For the text-containing cell, return its midpoint in (x, y) coordinate format. 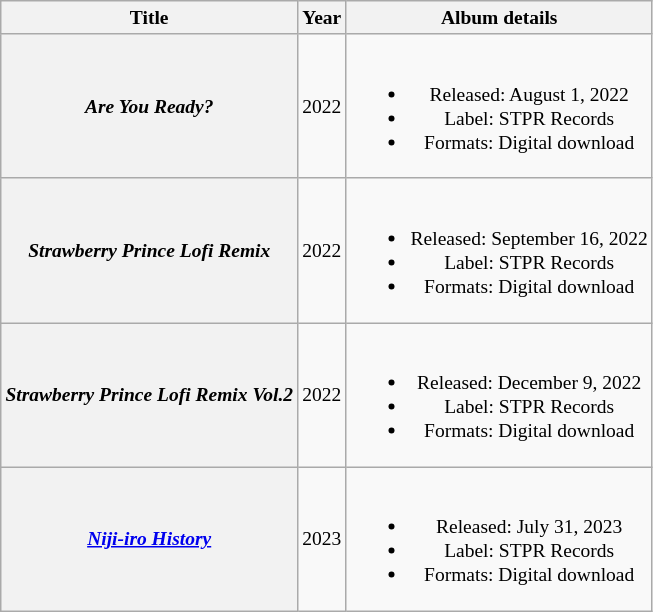
Year (322, 18)
Released: December 9, 2022Label: STPR RecordsFormats: Digital download (499, 395)
2023 (322, 539)
Title (150, 18)
Strawberry Prince Lofi Remix (150, 250)
Released: August 1, 2022Label: STPR RecordsFormats: Digital download (499, 106)
Released: September 16, 2022Label: STPR RecordsFormats: Digital download (499, 250)
Are You Ready? (150, 106)
Niji-iro History (150, 539)
Album details (499, 18)
Released: July 31, 2023Label: STPR RecordsFormats: Digital download (499, 539)
Strawberry Prince Lofi Remix Vol.2 (150, 395)
